Return [x, y] of the center of cell containing provided text 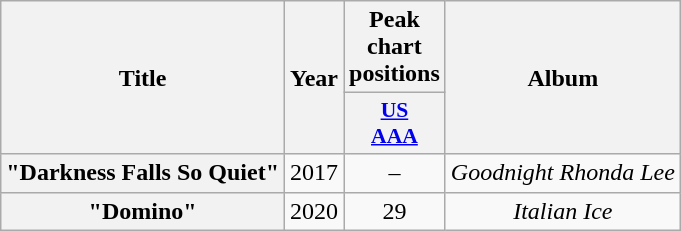
Peak chart positions [395, 47]
Year [314, 78]
2017 [314, 173]
2020 [314, 211]
"Darkness Falls So Quiet" [143, 173]
29 [395, 211]
USAAA [395, 124]
– [395, 173]
Goodnight Rhonda Lee [562, 173]
Italian Ice [562, 211]
Title [143, 78]
Album [562, 78]
"Domino" [143, 211]
